Output the (X, Y) coordinate of the center of the cell containing the given text.  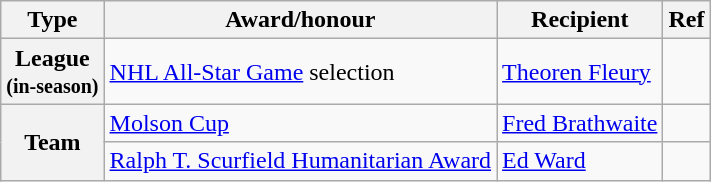
League(in-season) (52, 72)
Molson Cup (300, 123)
Ralph T. Scurfield Humanitarian Award (300, 161)
Ref (686, 20)
Team (52, 142)
Theoren Fleury (580, 72)
Award/honour (300, 20)
Recipient (580, 20)
NHL All-Star Game selection (300, 72)
Type (52, 20)
Ed Ward (580, 161)
Fred Brathwaite (580, 123)
